Search for the cell housing the specified text and yield its [x, y] center coordinate. 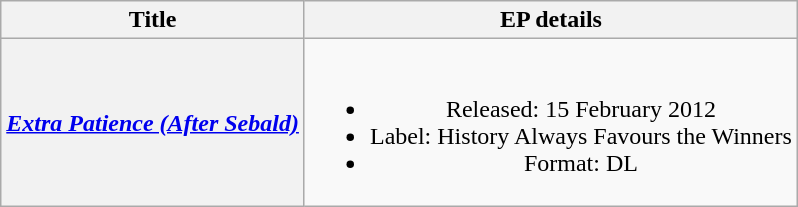
Extra Patience (After Sebald) [153, 122]
Released: 15 February 2012Label: History Always Favours the WinnersFormat: DL [550, 122]
Title [153, 20]
EP details [550, 20]
